From the cell containing the given text, extract its center point as (x, y) coordinate. 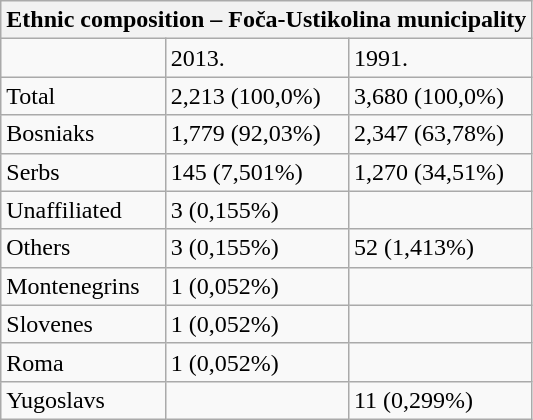
Montenegrins (83, 286)
11 (0,299%) (440, 400)
Others (83, 248)
1,779 (92,03%) (256, 134)
Bosniaks (83, 134)
3,680 (100,0%) (440, 96)
Unaffiliated (83, 210)
52 (1,413%) (440, 248)
Roma (83, 362)
2,347 (63,78%) (440, 134)
Yugoslavs (83, 400)
1991. (440, 58)
Ethnic composition – Foča-Ustikolina municipality (266, 20)
Serbs (83, 172)
2,213 (100,0%) (256, 96)
145 (7,501%) (256, 172)
Total (83, 96)
2013. (256, 58)
1,270 (34,51%) (440, 172)
Slovenes (83, 324)
